Identify which cell holds the provided text, then report its (X, Y) central coordinate. 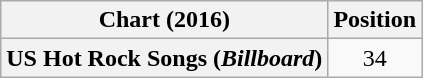
Chart (2016) (164, 20)
US Hot Rock Songs (Billboard) (164, 58)
34 (375, 58)
Position (375, 20)
